Find where the given text appears and provide that cell's center as (X, Y) coordinate. 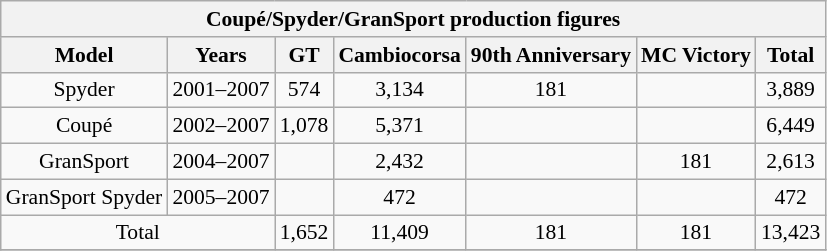
Years (220, 55)
3,134 (399, 90)
2001–2007 (220, 90)
2,432 (399, 162)
6,449 (790, 126)
MC Victory (696, 55)
11,409 (399, 233)
GranSport Spyder (84, 197)
2002–2007 (220, 126)
3,889 (790, 90)
Model (84, 55)
2005–2007 (220, 197)
2,613 (790, 162)
Coupé/Spyder/GranSport production figures (414, 19)
Cambiocorsa (399, 55)
574 (304, 90)
GranSport (84, 162)
5,371 (399, 126)
2004–2007 (220, 162)
90th Anniversary (551, 55)
13,423 (790, 233)
1,078 (304, 126)
Coupé (84, 126)
Spyder (84, 90)
1,652 (304, 233)
GT (304, 55)
